Search for the cell housing the specified text and yield its (x, y) center coordinate. 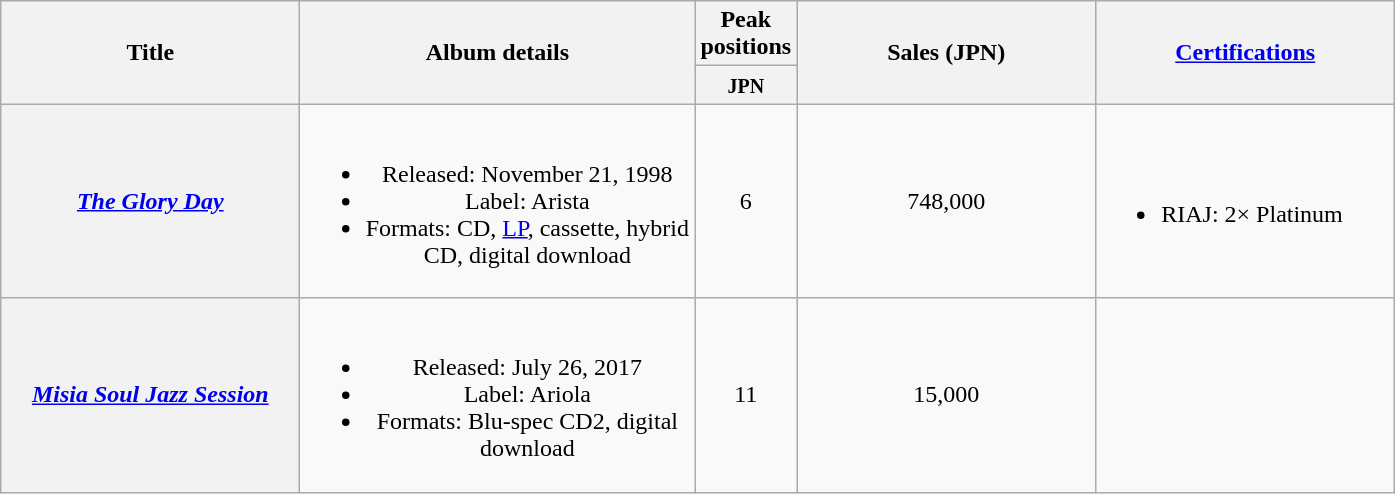
Title (150, 52)
Album details (498, 52)
Certifications (1246, 52)
Released: July 26, 2017Label: AriolaFormats: Blu-spec CD2, digital download (498, 395)
The Glory Day (150, 201)
Released: November 21, 1998Label: AristaFormats: CD, LP, cassette, hybrid CD, digital download (498, 201)
JPN (746, 85)
Peak positions (746, 34)
RIAJ: 2× Platinum (1246, 201)
6 (746, 201)
Misia Soul Jazz Session (150, 395)
11 (746, 395)
748,000 (946, 201)
15,000 (946, 395)
Sales (JPN) (946, 52)
